Output the (X, Y) coordinate of the center of the cell containing the given text.  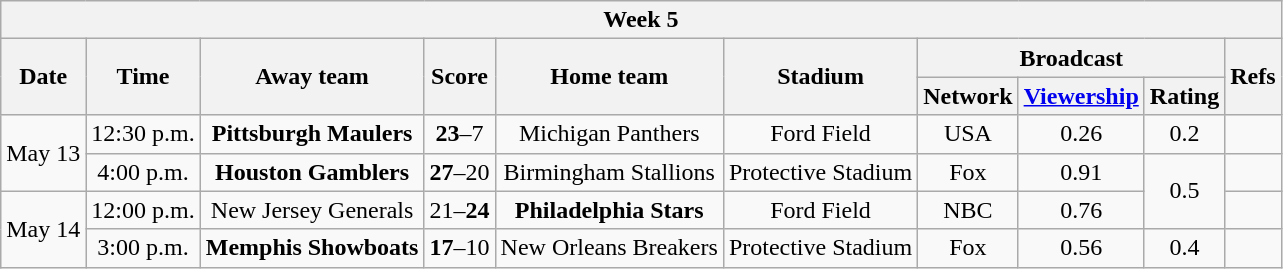
27–20 (460, 172)
12:30 p.m. (143, 134)
Broadcast (1072, 58)
Score (460, 77)
17–10 (460, 248)
0.91 (1081, 172)
0.5 (1184, 191)
0.2 (1184, 134)
New Orleans Breakers (609, 248)
4:00 p.m. (143, 172)
Pittsburgh Maulers (312, 134)
21–24 (460, 210)
3:00 p.m. (143, 248)
Houston Gamblers (312, 172)
New Jersey Generals (312, 210)
NBC (968, 210)
Viewership (1081, 96)
USA (968, 134)
Week 5 (641, 20)
12:00 p.m. (143, 210)
Memphis Showboats (312, 248)
May 14 (44, 229)
Michigan Panthers (609, 134)
Date (44, 77)
Philadelphia Stars (609, 210)
0.56 (1081, 248)
Birmingham Stallions (609, 172)
Away team (312, 77)
Home team (609, 77)
0.26 (1081, 134)
0.4 (1184, 248)
Network (968, 96)
23–7 (460, 134)
0.76 (1081, 210)
Rating (1184, 96)
Stadium (820, 77)
May 13 (44, 153)
Refs (1253, 77)
Time (143, 77)
